Locate the cell with the specified text and output its [x, y] center coordinate. 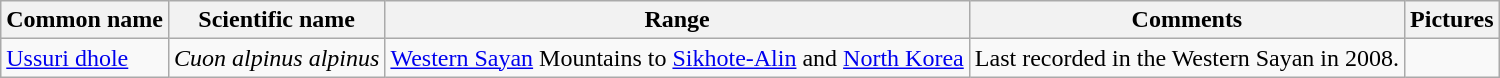
Cuon alpinus alpinus [276, 58]
Western Sayan Mountains to Sikhote-Alin and North Korea [677, 58]
Common name [85, 20]
Scientific name [276, 20]
Last recorded in the Western Sayan in 2008. [1186, 58]
Ussuri dhole [85, 58]
Range [677, 20]
Pictures [1452, 20]
Comments [1186, 20]
